For the text-containing cell, return its midpoint in [X, Y] coordinate format. 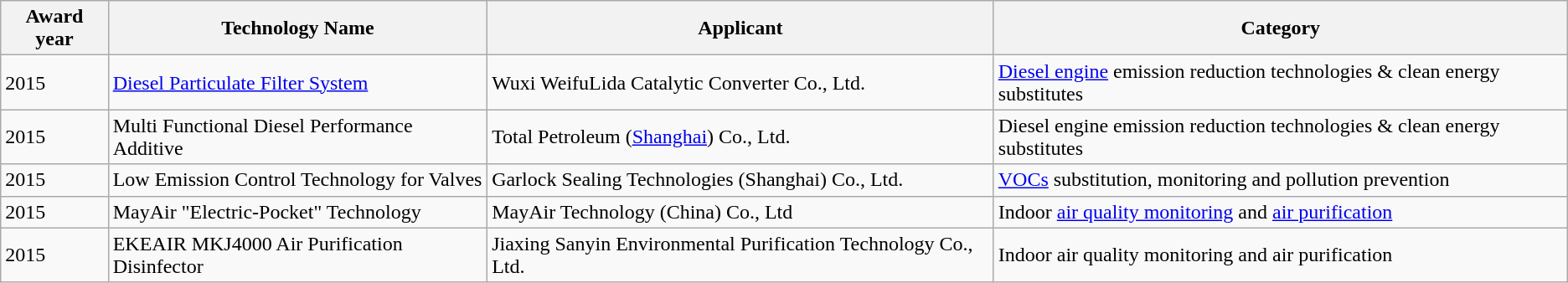
Award year [54, 28]
VOCs substitution, monitoring and pollution prevention [1280, 180]
Garlock Sealing Technologies (Shanghai) Co., Ltd. [740, 180]
EKEAIR MKJ4000 Air Purification Disinfector [297, 255]
Diesel Particulate Filter System [297, 82]
MayAir Technology (China) Co., Ltd [740, 212]
MayAir "Electric-Pocket" Technology [297, 212]
Low Emission Control Technology for Valves [297, 180]
Applicant [740, 28]
Technology Name [297, 28]
Category [1280, 28]
Wuxi WeifuLida Catalytic Converter Co., Ltd. [740, 82]
Multi Functional Diesel Performance Additive [297, 137]
Total Petroleum (Shanghai) Co., Ltd. [740, 137]
Jiaxing Sanyin Environmental Purification Technology Co., Ltd. [740, 255]
